From the cell containing the given text, extract its center point as [x, y] coordinate. 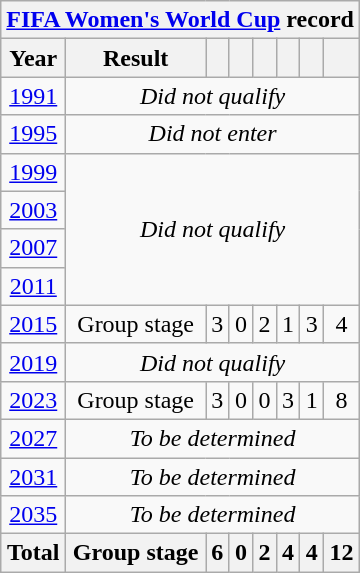
Year [34, 58]
2007 [34, 248]
1999 [34, 172]
Result [136, 58]
FIFA Women's World Cup record [180, 20]
2011 [34, 286]
2027 [34, 438]
Did not enter [213, 134]
12 [341, 553]
2019 [34, 362]
8 [341, 400]
2003 [34, 210]
1991 [34, 96]
2031 [34, 477]
2015 [34, 324]
1995 [34, 134]
Total [34, 553]
6 [218, 553]
2023 [34, 400]
2035 [34, 515]
